Provide the (X, Y) coordinate of the cell's center where the given text is located.  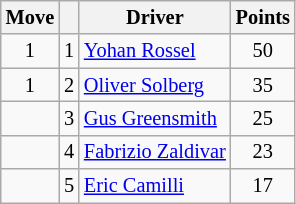
Eric Camilli (155, 186)
2 (69, 85)
23 (263, 152)
3 (69, 118)
25 (263, 118)
Points (263, 17)
17 (263, 186)
Yohan Rossel (155, 51)
Oliver Solberg (155, 85)
50 (263, 51)
Move (30, 17)
Fabrizio Zaldivar (155, 152)
35 (263, 85)
Driver (155, 17)
5 (69, 186)
Gus Greensmith (155, 118)
4 (69, 152)
